Return (x, y) of the center of cell containing provided text 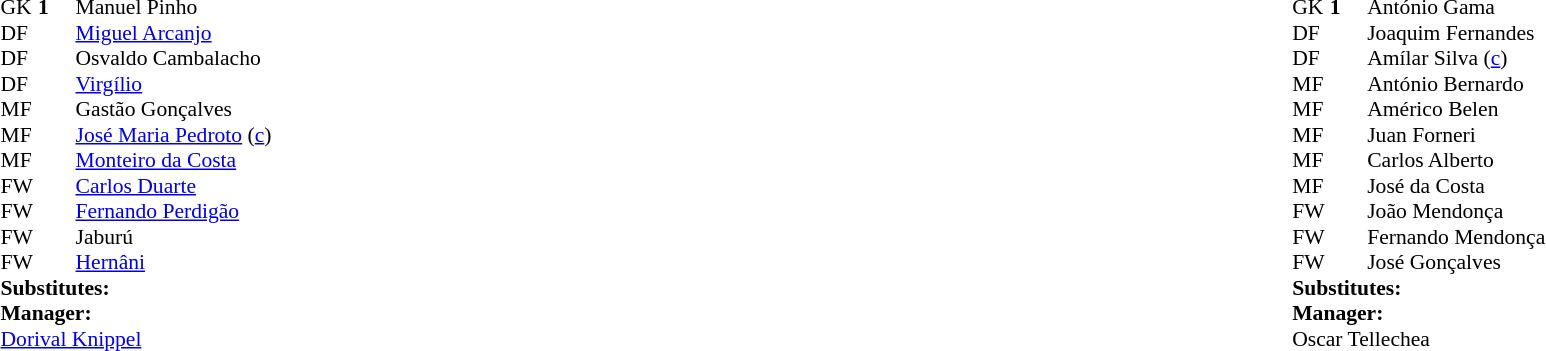
Gastão Gonçalves (174, 109)
Miguel Arcanjo (174, 33)
Américo Belen (1456, 109)
Joaquim Fernandes (1456, 33)
Amílar Silva (c) (1456, 59)
Juan Forneri (1456, 135)
Jaburú (174, 237)
Carlos Duarte (174, 186)
Hernâni (174, 263)
Fernando Mendonça (1456, 237)
Osvaldo Cambalacho (174, 59)
Carlos Alberto (1456, 161)
José Gonçalves (1456, 263)
Fernando Perdigão (174, 211)
Virgílio (174, 84)
António Bernardo (1456, 84)
João Mendonça (1456, 211)
Monteiro da Costa (174, 161)
José da Costa (1456, 186)
José Maria Pedroto (c) (174, 135)
